Detect which cell encompasses the target text, then output its (X, Y) center coordinate. 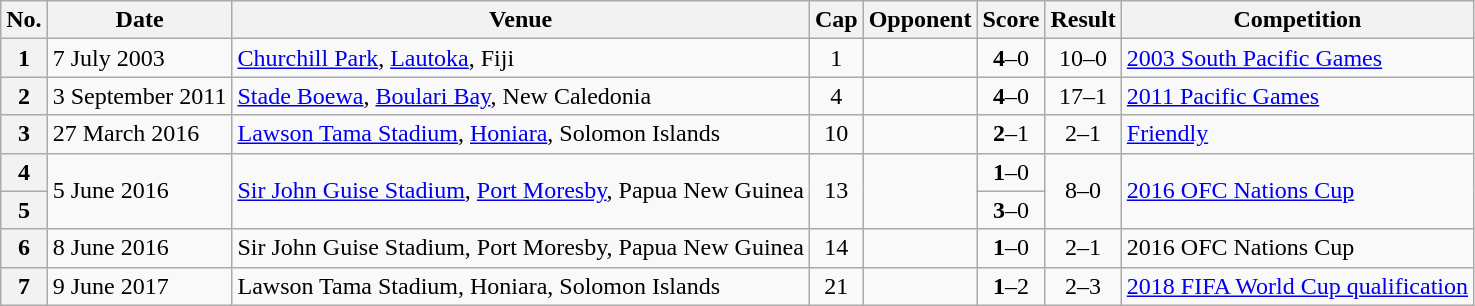
2011 Pacific Games (1297, 96)
2003 South Pacific Games (1297, 58)
Venue (520, 20)
8–0 (1083, 191)
Cap (836, 20)
5 June 2016 (140, 191)
2018 FIFA World Cup qualification (1297, 286)
5 (24, 210)
8 June 2016 (140, 248)
Friendly (1297, 134)
Score (1011, 20)
6 (24, 248)
Date (140, 20)
21 (836, 286)
10–0 (1083, 58)
7 (24, 286)
1–2 (1011, 286)
14 (836, 248)
Opponent (920, 20)
Stade Boewa, Boulari Bay, New Caledonia (520, 96)
27 March 2016 (140, 134)
13 (836, 191)
3 September 2011 (140, 96)
10 (836, 134)
No. (24, 20)
3 (24, 134)
2 (24, 96)
Competition (1297, 20)
3–0 (1011, 210)
7 July 2003 (140, 58)
9 June 2017 (140, 286)
Result (1083, 20)
Churchill Park, Lautoka, Fiji (520, 58)
2–3 (1083, 286)
17–1 (1083, 96)
